Extract the [x, y] coordinate from the center of the cell holding the provided text.  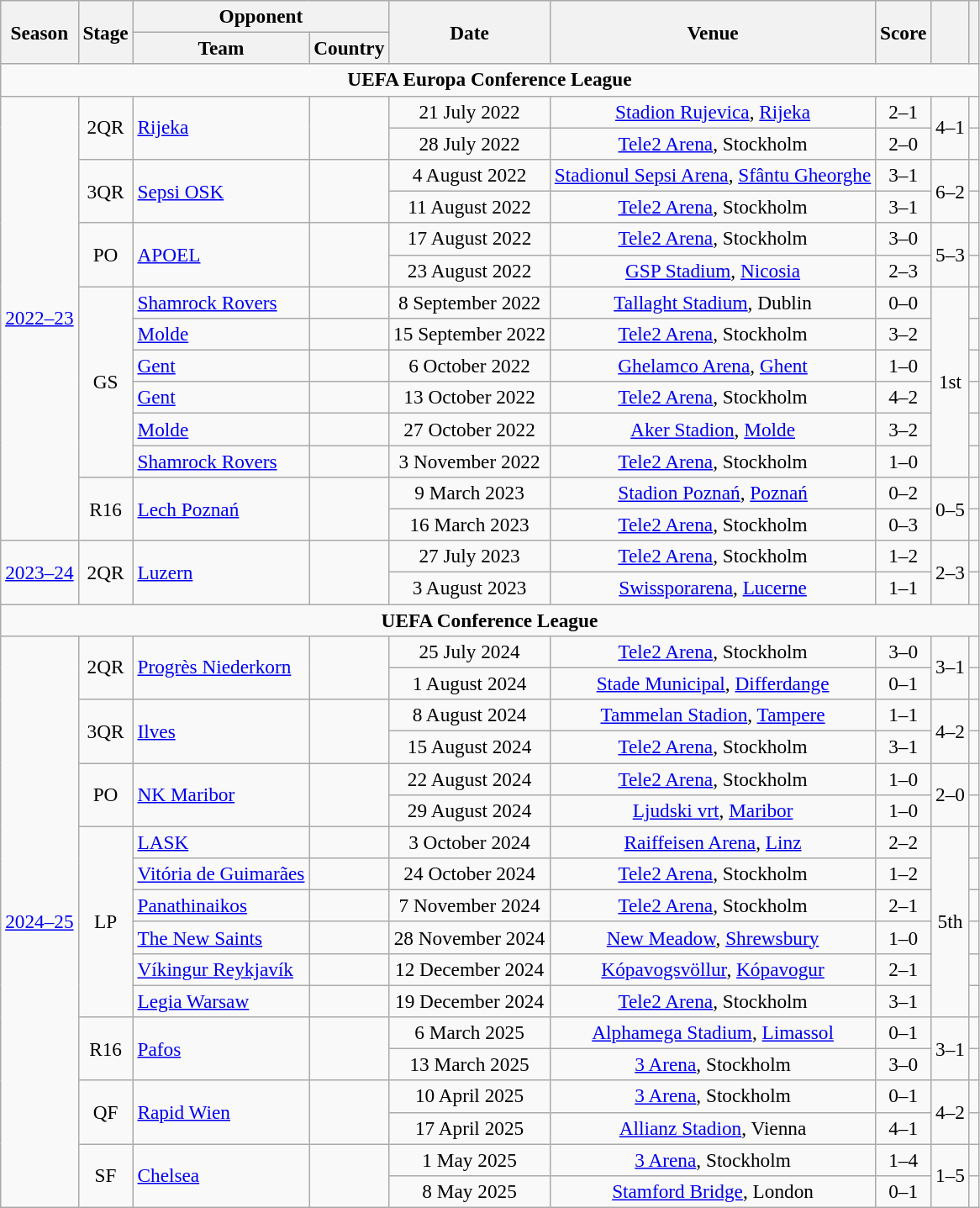
0–3 [904, 525]
17 April 2025 [470, 1128]
Date [470, 32]
LP [106, 921]
23 August 2022 [470, 271]
Venue [713, 32]
QF [106, 1112]
SF [106, 1175]
Progrès Niederkorn [221, 667]
UEFA Conference League [489, 620]
New Meadow, Shrewsbury [713, 937]
24 October 2024 [470, 873]
21 July 2022 [470, 112]
Pafos [221, 1048]
Lech Poznań [221, 509]
NK Maribor [221, 794]
2023–24 [40, 572]
Tallaght Stadium, Dublin [713, 302]
Luzern [221, 572]
Víkingur Reykjavík [221, 969]
2–2 [904, 842]
0–5 [951, 509]
28 July 2022 [470, 143]
11 August 2022 [470, 207]
Rapid Wien [221, 1112]
3 November 2022 [470, 461]
Rijeka [221, 128]
13 March 2025 [470, 1064]
4 August 2022 [470, 175]
Tammelan Stadion, Tampere [713, 715]
The New Saints [221, 937]
Stamford Bridge, London [713, 1191]
2022–23 [40, 318]
15 September 2022 [470, 334]
13 October 2022 [470, 398]
Team [221, 48]
8 May 2025 [470, 1191]
3 August 2023 [470, 588]
27 October 2022 [470, 429]
2024–25 [40, 921]
8 August 2024 [470, 715]
Stage [106, 32]
Raiffeisen Arena, Linz [713, 842]
6–2 [951, 191]
Chelsea [221, 1175]
GSP Stadium, Nicosia [713, 271]
6 October 2022 [470, 366]
27 July 2023 [470, 557]
Country [350, 48]
Kópavogsvöllur, Kópavogur [713, 969]
UEFA Europa Conference League [489, 80]
1–4 [904, 1159]
Vitória de Guimarães [221, 873]
Ghelamco Arena, Ghent [713, 366]
APOEL [221, 255]
5–3 [951, 255]
6 March 2025 [470, 1032]
1–5 [951, 1175]
0–0 [904, 302]
LASK [221, 842]
Panathinaikos [221, 905]
Stadion Poznań, Poznań [713, 493]
Sepsi OSK [221, 191]
0–2 [904, 493]
15 August 2024 [470, 746]
Score [904, 32]
Stade Municipal, Differdange [713, 683]
1 August 2024 [470, 683]
19 December 2024 [470, 1000]
GS [106, 382]
Swissporarena, Lucerne [713, 588]
1st [951, 382]
22 August 2024 [470, 778]
Stadionul Sepsi Arena, Sfântu Gheorghe [713, 175]
8 September 2022 [470, 302]
17 August 2022 [470, 239]
28 November 2024 [470, 937]
25 July 2024 [470, 651]
12 December 2024 [470, 969]
Season [40, 32]
5th [951, 921]
7 November 2024 [470, 905]
3 October 2024 [470, 842]
16 March 2023 [470, 525]
Stadion Rujevica, Rijeka [713, 112]
Opponent [261, 16]
10 April 2025 [470, 1096]
1 May 2025 [470, 1159]
9 March 2023 [470, 493]
29 August 2024 [470, 810]
Aker Stadion, Molde [713, 429]
Legia Warsaw [221, 1000]
Ljudski vrt, Maribor [713, 810]
Ilves [221, 731]
Allianz Stadion, Vienna [713, 1128]
Alphamega Stadium, Limassol [713, 1032]
